For the text-containing cell, return its midpoint in [X, Y] coordinate format. 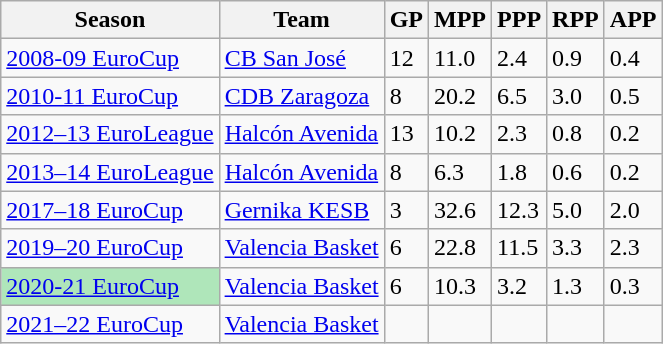
13 [406, 134]
6.3 [460, 172]
0.6 [576, 172]
12.3 [520, 210]
2019–20 EuroCup [110, 248]
11.5 [520, 248]
0.4 [633, 58]
32.6 [460, 210]
Season [110, 20]
20.2 [460, 96]
PPP [520, 20]
Gernika KESB [302, 210]
0.9 [576, 58]
3 [406, 210]
GP [406, 20]
10.3 [460, 286]
12 [406, 58]
0.5 [633, 96]
0.8 [576, 134]
2017–18 EuroCup [110, 210]
0.3 [633, 286]
1.3 [576, 286]
5.0 [576, 210]
2020-21 EuroCup [110, 286]
2012–13 EuroLeague [110, 134]
1.8 [520, 172]
2013–14 EuroLeague [110, 172]
2.0 [633, 210]
6.5 [520, 96]
3.0 [576, 96]
11.0 [460, 58]
APP [633, 20]
Team [302, 20]
2008-09 EuroCup [110, 58]
2021–22 EuroCup [110, 324]
MPP [460, 20]
3.2 [520, 286]
RPP [576, 20]
2010-11 EuroCup [110, 96]
22.8 [460, 248]
CB San José [302, 58]
10.2 [460, 134]
2.4 [520, 58]
3.3 [576, 248]
CDB Zaragoza [302, 96]
